For the text-containing cell, return its midpoint in (X, Y) coordinate format. 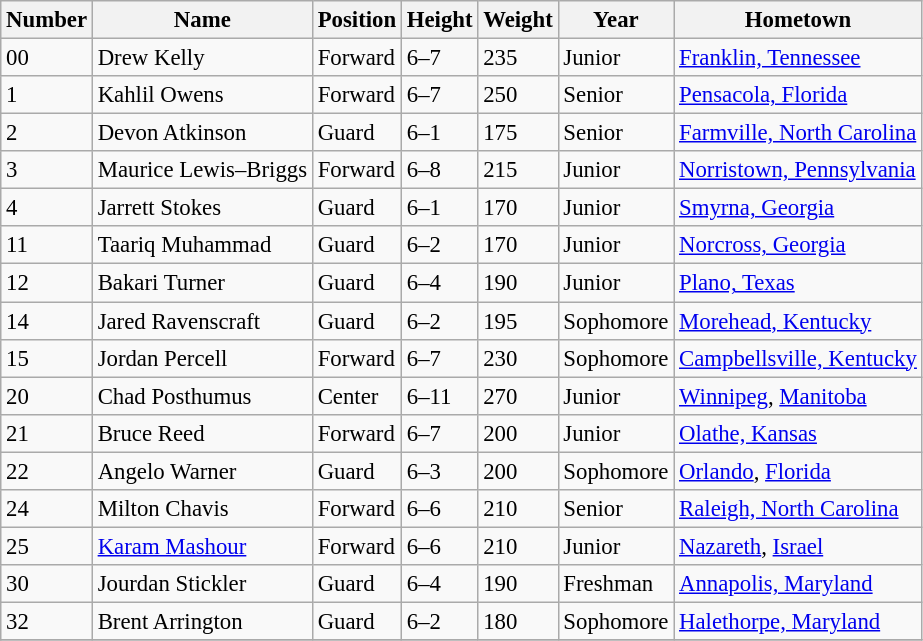
Campbellsville, Kentucky (798, 358)
Smyrna, Georgia (798, 208)
Maurice Lewis–Briggs (202, 170)
Weight (518, 20)
6–3 (439, 471)
Milton Chavis (202, 509)
Pensacola, Florida (798, 95)
Morehead, Kentucky (798, 321)
Jordan Percell (202, 358)
22 (47, 471)
Taariq Muhammad (202, 245)
Norristown, Pennsylvania (798, 170)
25 (47, 546)
21 (47, 433)
Position (356, 20)
12 (47, 283)
Nazareth, Israel (798, 546)
Center (356, 396)
00 (47, 58)
30 (47, 584)
175 (518, 133)
Orlando, Florida (798, 471)
Olathe, Kansas (798, 433)
Hometown (798, 20)
24 (47, 509)
32 (47, 621)
235 (518, 58)
Year (616, 20)
Winnipeg, Manitoba (798, 396)
11 (47, 245)
Height (439, 20)
Devon Atkinson (202, 133)
Jourdan Stickler (202, 584)
Kahlil Owens (202, 95)
Name (202, 20)
Norcross, Georgia (798, 245)
2 (47, 133)
6–11 (439, 396)
Jarrett Stokes (202, 208)
6–8 (439, 170)
4 (47, 208)
14 (47, 321)
250 (518, 95)
Karam Mashour (202, 546)
1 (47, 95)
Brent Arrington (202, 621)
Number (47, 20)
215 (518, 170)
Annapolis, Maryland (798, 584)
230 (518, 358)
Chad Posthumus (202, 396)
Halethorpe, Maryland (798, 621)
Plano, Texas (798, 283)
Jared Ravenscraft (202, 321)
Raleigh, North Carolina (798, 509)
Franklin, Tennessee (798, 58)
20 (47, 396)
3 (47, 170)
270 (518, 396)
Bakari Turner (202, 283)
Freshman (616, 584)
Bruce Reed (202, 433)
195 (518, 321)
180 (518, 621)
Angelo Warner (202, 471)
Drew Kelly (202, 58)
Farmville, North Carolina (798, 133)
15 (47, 358)
